Capture the cell that displays the provided text and extract its [x, y] central coordinate. 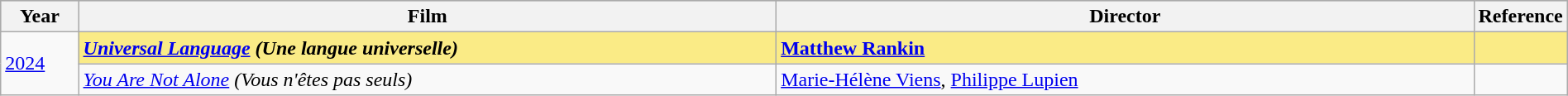
Film [428, 17]
Director [1125, 17]
You Are Not Alone (Vous n'êtes pas seuls) [428, 79]
Year [40, 17]
Marie-Hélène Viens, Philippe Lupien [1125, 79]
Universal Language (Une langue universelle) [428, 48]
2024 [40, 64]
Reference [1520, 17]
Matthew Rankin [1125, 48]
